Determine the [X, Y] coordinate at the center of the cell enclosing the given text.  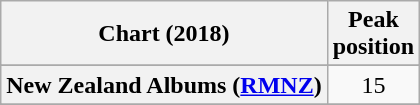
Chart (2018) [164, 34]
Peakposition [373, 34]
New Zealand Albums (RMNZ) [164, 85]
15 [373, 85]
